Find where the given text appears and provide that cell's center as (x, y) coordinate. 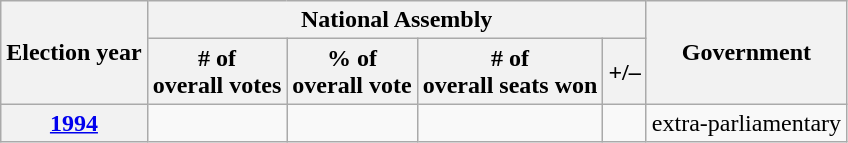
# ofoverall votes (217, 72)
National Assembly (396, 20)
1994 (74, 123)
Government (746, 52)
Election year (74, 52)
# ofoverall seats won (510, 72)
+/– (624, 72)
% ofoverall vote (352, 72)
extra-parliamentary (746, 123)
